Output the [X, Y] coordinate of the center of the cell containing the given text.  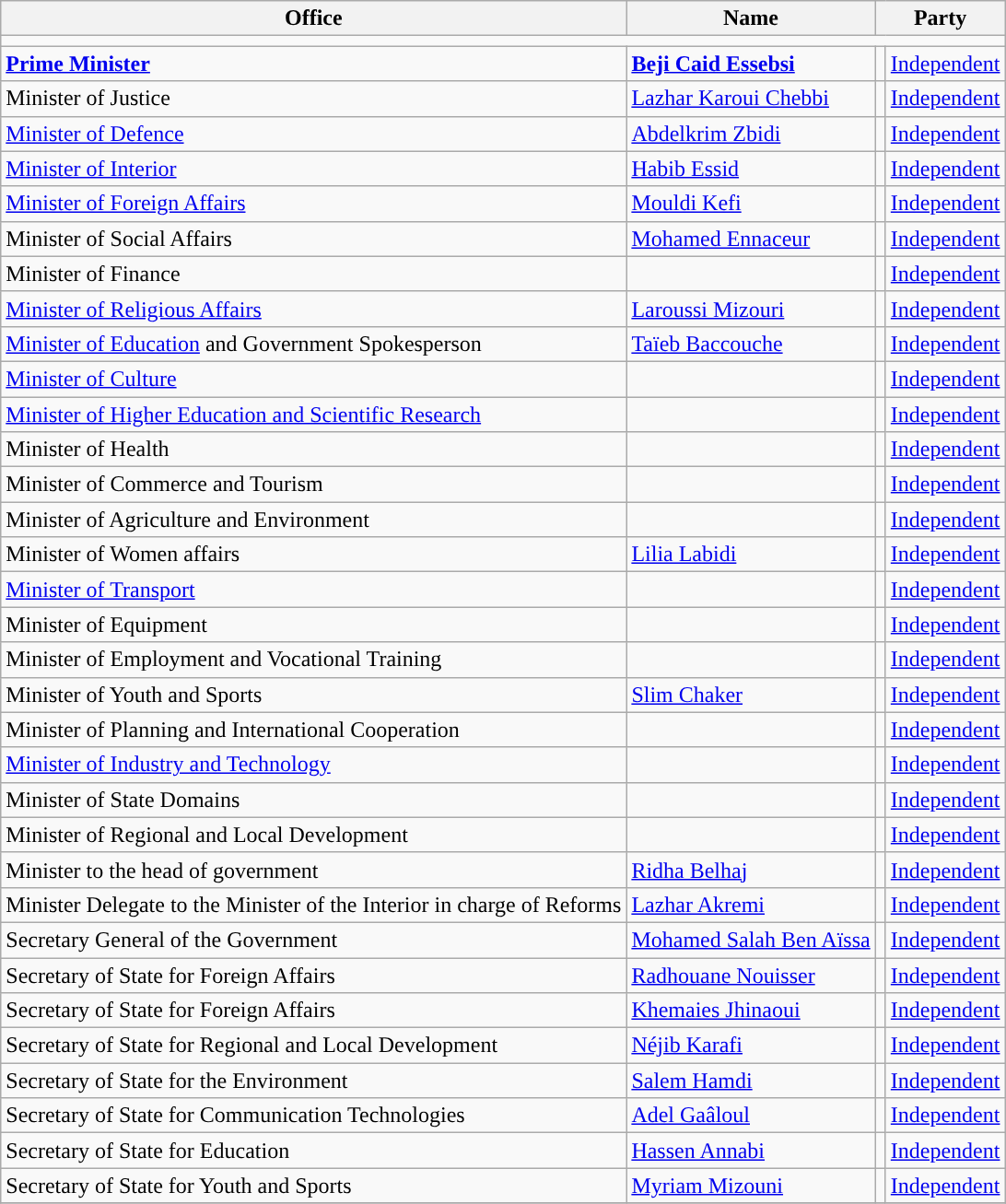
Secretary of State for the Environment [313, 1081]
Radhouane Nouisser [751, 976]
Minister of Planning and International Cooperation [313, 730]
Lazhar Akremi [751, 905]
Prime Minister [313, 64]
Beji Caid Essebsi [751, 64]
Secretary of State for Education [313, 1151]
Minister of Defence [313, 134]
Minister of Youth and Sports [313, 695]
Minister of Social Affairs [313, 239]
Minister of Equipment [313, 625]
Secretary of State for Regional and Local Development [313, 1046]
Mouldi Kefi [751, 204]
Office [313, 18]
Minister of Higher Education and Scientific Research [313, 414]
Néjib Karafi [751, 1046]
Hassen Annabi [751, 1151]
Myriam Mizouni [751, 1186]
Minister of Regional and Local Development [313, 835]
Minister Delegate to the Minister of the Interior in charge of Reforms [313, 905]
Minister of Foreign Affairs [313, 204]
Secretary General of the Government [313, 940]
Mohamed Ennaceur [751, 239]
Minister of Justice [313, 99]
Minister of Health [313, 450]
Minister of Transport [313, 590]
Slim Chaker [751, 695]
Habib Essid [751, 169]
Minister of Education and Government Spokesperson [313, 344]
Minister of Agriculture and Environment [313, 520]
Secretary of State for Youth and Sports [313, 1186]
Lazhar Karoui Chebbi [751, 99]
Minister of Employment and Vocational Training [313, 660]
Minister to the head of government [313, 870]
Party [940, 18]
Adel Gaâloul [751, 1116]
Minister of Culture [313, 379]
Laroussi Mizouri [751, 309]
Minister of Finance [313, 274]
Minister of Industry and Technology [313, 765]
Salem Hamdi [751, 1081]
Khemaies Jhinaoui [751, 1011]
Name [751, 18]
Minister of Women affairs [313, 555]
Minister of State Domains [313, 800]
Minister of Interior [313, 169]
Minister of Religious Affairs [313, 309]
Ridha Belhaj [751, 870]
Taïeb Baccouche [751, 344]
Secretary of State for Communication Technologies [313, 1116]
Lilia Labidi [751, 555]
Minister of Commerce and Tourism [313, 485]
Mohamed Salah Ben Aïssa [751, 940]
Abdelkrim Zbidi [751, 134]
